Find where the given text appears and provide that cell's center as [X, Y] coordinate. 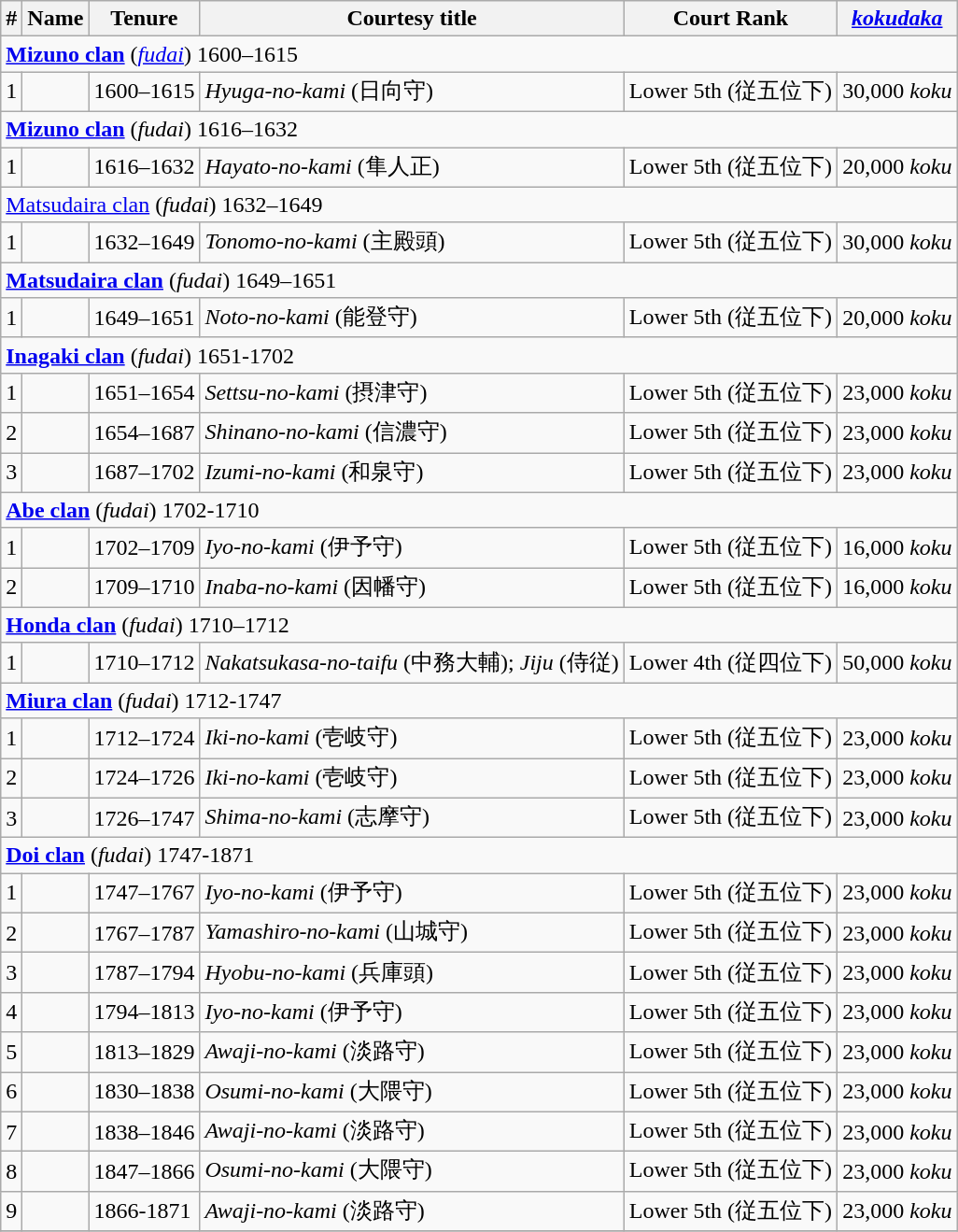
kokudaka [897, 19]
Matsudaira clan (fudai) 1632–1649 [479, 205]
Honda clan (fudai) 1710–1712 [479, 625]
Miura clan (fudai) 1712-1747 [479, 701]
Shima-no-kami (志摩守) [412, 818]
1726–1747 [144, 818]
# [11, 19]
Courtesy title [412, 19]
Abe clan (fudai) 1702-1710 [479, 510]
1813–1829 [144, 1052]
1712–1724 [144, 738]
Matsudaira clan (fudai) 1649–1651 [479, 280]
1600–1615 [144, 92]
1838–1846 [144, 1132]
1747–1767 [144, 893]
50,000 koku [897, 663]
Inaba-no-kami (因幡守) [412, 588]
Settsu-no-kami (摂津守) [412, 392]
1830–1838 [144, 1093]
1651–1654 [144, 392]
Yamashiro-no-kami (山城守) [412, 932]
5 [11, 1052]
9 [11, 1211]
1847–1866 [144, 1171]
Hyuga-no-kami (日向守) [412, 92]
1654–1687 [144, 433]
1787–1794 [144, 973]
1767–1787 [144, 932]
Nakatsukasa-no-taifu (中務大輔); Jiju (侍従) [412, 663]
1709–1710 [144, 588]
1687–1702 [144, 473]
Tenure [144, 19]
Noto-no-kami (能登守) [412, 318]
Shinano-no-kami (信濃守) [412, 433]
Lower 4th (従四位下) [730, 663]
Name [56, 19]
1649–1651 [144, 318]
1794–1813 [144, 1013]
1616–1632 [144, 168]
1724–1726 [144, 779]
Hyobu-no-kami (兵庫頭) [412, 973]
Mizuno clan (fudai) 1616–1632 [479, 129]
Inagaki clan (fudai) 1651-1702 [479, 355]
1866-1871 [144, 1211]
1702–1709 [144, 547]
8 [11, 1171]
1710–1712 [144, 663]
1632–1649 [144, 243]
7 [11, 1132]
Hayato-no-kami (隼人正) [412, 168]
4 [11, 1013]
Doi clan (fudai) 1747-1871 [479, 856]
Court Rank [730, 19]
6 [11, 1093]
Izumi-no-kami (和泉守) [412, 473]
Tonomo-no-kami (主殿頭) [412, 243]
Mizuno clan (fudai) 1600–1615 [479, 54]
